Return the (x, y) coordinate for the center point of the cell that contains the specified text.  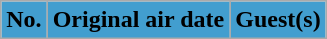
No. (24, 20)
Guest(s) (278, 20)
Original air date (138, 20)
